Determine the (X, Y) coordinate at the center of the cell enclosing the given text.  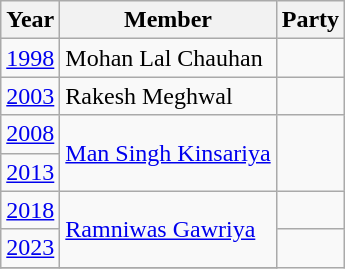
Ramniwas Gawriya (168, 229)
Member (168, 20)
2013 (30, 172)
1998 (30, 58)
Party (310, 20)
Year (30, 20)
2003 (30, 96)
2023 (30, 248)
Rakesh Meghwal (168, 96)
Mohan Lal Chauhan (168, 58)
2018 (30, 210)
2008 (30, 134)
Man Singh Kinsariya (168, 153)
